From the cell containing the given text, extract its center point as [x, y] coordinate. 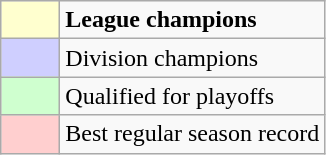
Division champions [192, 58]
League champions [192, 20]
Best regular season record [192, 134]
Qualified for playoffs [192, 96]
